Locate the cell with the specified text and output its (x, y) center coordinate. 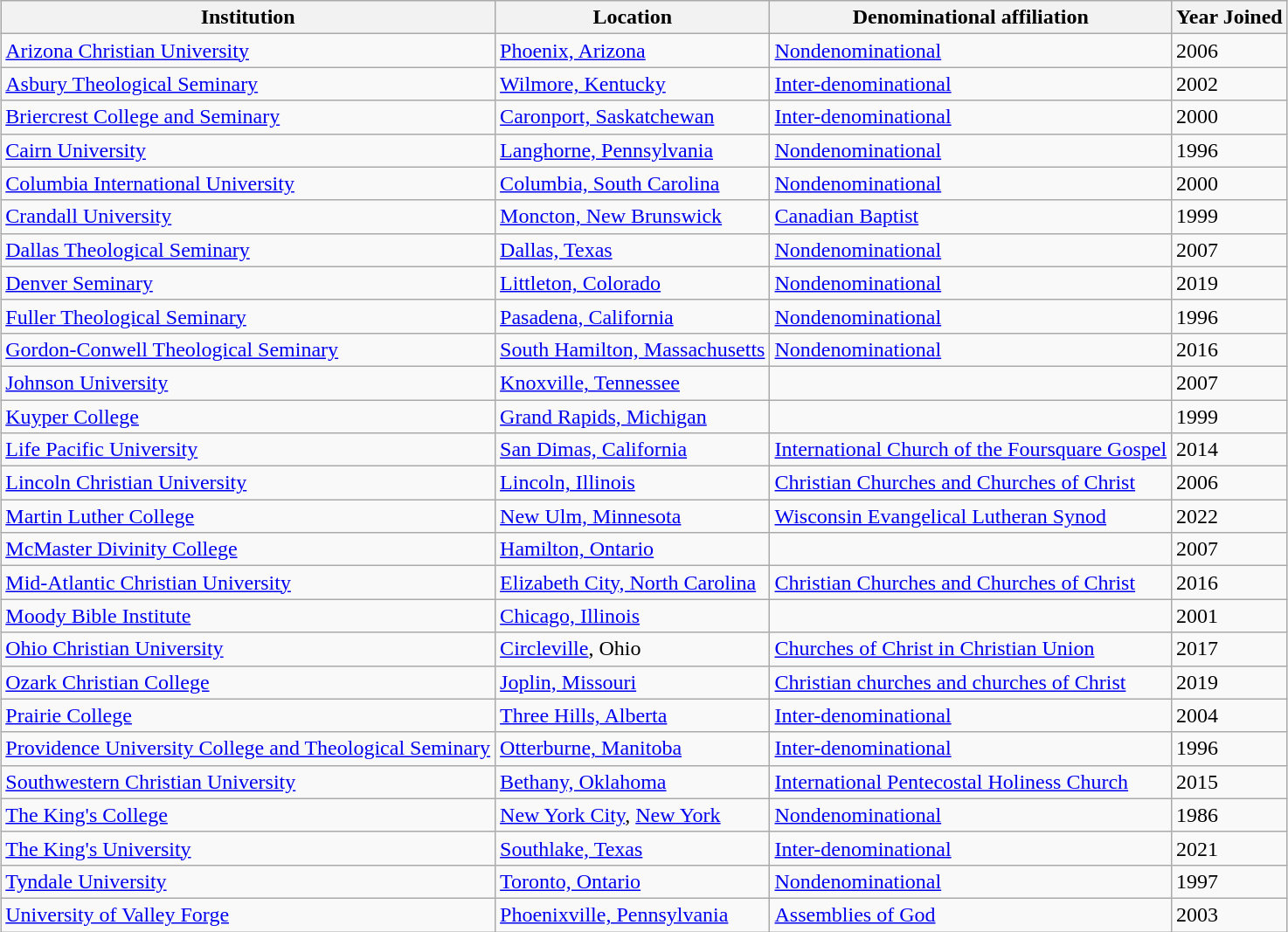
Moody Bible Institute (248, 616)
2022 (1230, 516)
Fuller Theological Seminary (248, 316)
2014 (1230, 450)
1997 (1230, 881)
Denver Seminary (248, 283)
2015 (1230, 782)
Prairie College (248, 715)
Langhorne, Pennsylvania (633, 150)
Circleville, Ohio (633, 649)
Gordon-Conwell Theological Seminary (248, 349)
Life Pacific University (248, 450)
Denominational affiliation (971, 17)
Elizabeth City, North Carolina (633, 583)
South Hamilton, Massachusetts (633, 349)
Chicago, Illinois (633, 616)
Location (633, 17)
Bethany, Oklahoma (633, 782)
Phoenix, Arizona (633, 51)
2017 (1230, 649)
Briercrest College and Seminary (248, 117)
Dallas, Texas (633, 250)
Littleton, Colorado (633, 283)
Pasadena, California (633, 316)
Crandall University (248, 217)
Churches of Christ in Christian Union (971, 649)
Lincoln Christian University (248, 483)
McMaster Divinity College (248, 549)
Grand Rapids, Michigan (633, 417)
Dallas Theological Seminary (248, 250)
1986 (1230, 815)
The King's College (248, 815)
Ozark Christian College (248, 682)
Tyndale University (248, 881)
2003 (1230, 915)
Phoenixville, Pennsylvania (633, 915)
Assemblies of God (971, 915)
Mid-Atlantic Christian University (248, 583)
New Ulm, Minnesota (633, 516)
Wisconsin Evangelical Lutheran Synod (971, 516)
Toronto, Ontario (633, 881)
Columbia, South Carolina (633, 183)
Institution (248, 17)
Otterburne, Manitoba (633, 749)
Year Joined (1230, 17)
Three Hills, Alberta (633, 715)
Hamilton, Ontario (633, 549)
2021 (1230, 848)
New York City, New York (633, 815)
University of Valley Forge (248, 915)
Cairn University (248, 150)
Kuyper College (248, 417)
Caronport, Saskatchewan (633, 117)
Southlake, Texas (633, 848)
Canadian Baptist (971, 217)
Johnson University (248, 383)
Providence University College and Theological Seminary (248, 749)
Ohio Christian University (248, 649)
The King's University (248, 848)
Lincoln, Illinois (633, 483)
Wilmore, Kentucky (633, 84)
2002 (1230, 84)
Martin Luther College (248, 516)
Christian churches and churches of Christ (971, 682)
Moncton, New Brunswick (633, 217)
2004 (1230, 715)
Joplin, Missouri (633, 682)
International Pentecostal Holiness Church (971, 782)
San Dimas, California (633, 450)
2001 (1230, 616)
Asbury Theological Seminary (248, 84)
International Church of the Foursquare Gospel (971, 450)
Columbia International University (248, 183)
Arizona Christian University (248, 51)
Knoxville, Tennessee (633, 383)
Southwestern Christian University (248, 782)
